Pinpoint the cell where the given text exists, returning its [x, y] midpoint coordinate. 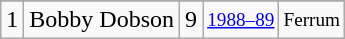
Ferrum [312, 20]
Bobby Dobson [102, 20]
9 [192, 20]
1 [12, 20]
1988–89 [241, 20]
